Capture the cell that displays the provided text and extract its [X, Y] central coordinate. 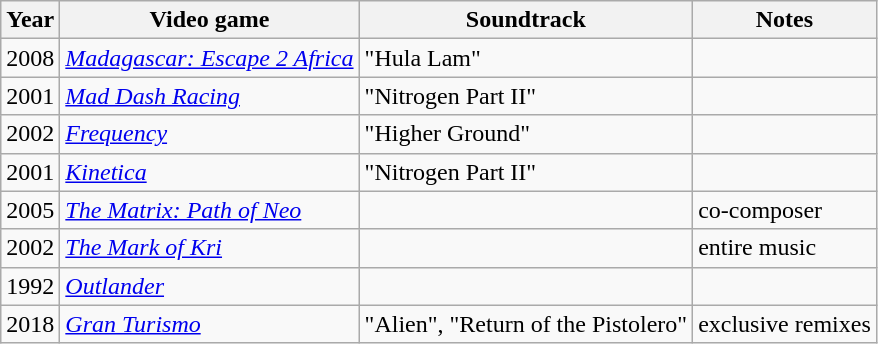
"Hula Lam" [526, 58]
Video game [210, 20]
The Matrix: Path of Neo [210, 210]
"Higher Ground" [526, 134]
2005 [30, 210]
Soundtrack [526, 20]
Frequency [210, 134]
Madagascar: Escape 2 Africa [210, 58]
co-composer [785, 210]
"Alien", "Return of the Pistolero" [526, 324]
exclusive remixes [785, 324]
Kinetica [210, 172]
2008 [30, 58]
Gran Turismo [210, 324]
Year [30, 20]
1992 [30, 286]
entire music [785, 248]
Outlander [210, 286]
2018 [30, 324]
Mad Dash Racing [210, 96]
Notes [785, 20]
The Mark of Kri [210, 248]
